Return (x, y) of the center of cell containing provided text 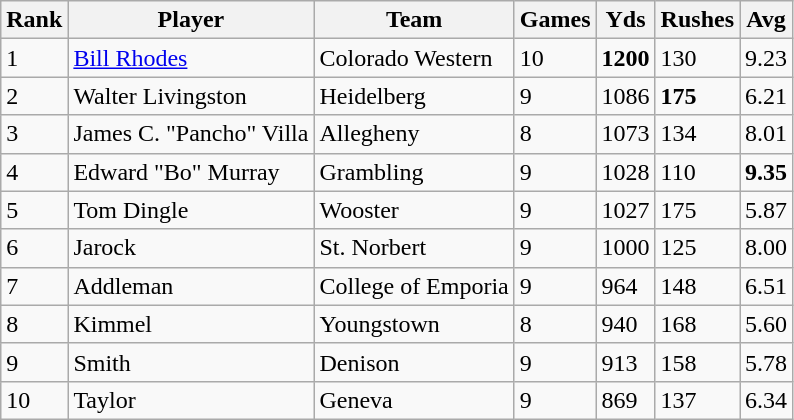
2 (34, 96)
4 (34, 172)
6 (34, 248)
1200 (626, 58)
Yds (626, 20)
110 (697, 172)
Denison (414, 362)
Allegheny (414, 134)
137 (697, 400)
1028 (626, 172)
8.01 (766, 134)
Jarock (191, 248)
Avg (766, 20)
130 (697, 58)
1086 (626, 96)
6.51 (766, 286)
Rushes (697, 20)
148 (697, 286)
Wooster (414, 210)
5.78 (766, 362)
College of Emporia (414, 286)
1000 (626, 248)
Walter Livingston (191, 96)
1 (34, 58)
940 (626, 324)
Tom Dingle (191, 210)
Kimmel (191, 324)
9.23 (766, 58)
134 (697, 134)
Taylor (191, 400)
5.60 (766, 324)
7 (34, 286)
1027 (626, 210)
Heidelberg (414, 96)
Youngstown (414, 324)
168 (697, 324)
964 (626, 286)
Addleman (191, 286)
Colorado Western (414, 58)
913 (626, 362)
8.00 (766, 248)
125 (697, 248)
9.35 (766, 172)
1073 (626, 134)
Smith (191, 362)
Rank (34, 20)
Games (555, 20)
869 (626, 400)
6.21 (766, 96)
St. Norbert (414, 248)
Edward "Bo" Murray (191, 172)
Team (414, 20)
5 (34, 210)
James C. "Pancho" Villa (191, 134)
Player (191, 20)
6.34 (766, 400)
5.87 (766, 210)
3 (34, 134)
Geneva (414, 400)
Bill Rhodes (191, 58)
Grambling (414, 172)
158 (697, 362)
